Locate the cell with the specified text and output its (x, y) center coordinate. 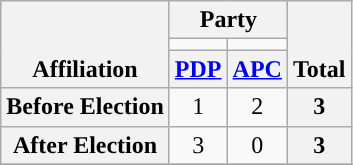
Before Election (86, 107)
2 (257, 107)
0 (257, 145)
1 (198, 107)
APC (257, 69)
Party (228, 20)
Affiliation (86, 44)
Total (319, 44)
After Election (86, 145)
PDP (198, 69)
